Determine the (X, Y) coordinate at the center of the cell enclosing the given text.  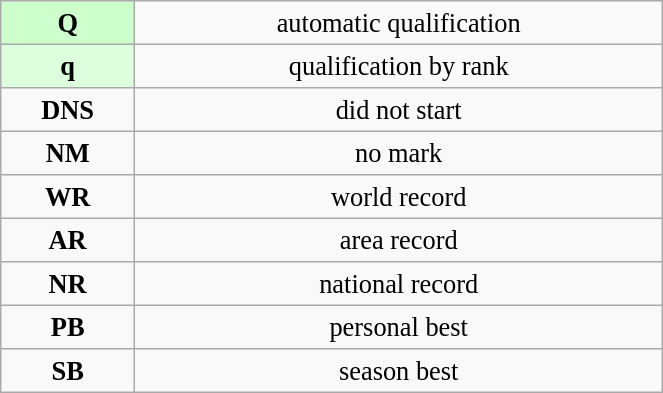
SB (68, 371)
area record (399, 240)
NM (68, 153)
did not start (399, 109)
personal best (399, 327)
automatic qualification (399, 22)
world record (399, 197)
national record (399, 284)
WR (68, 197)
AR (68, 240)
no mark (399, 153)
DNS (68, 109)
PB (68, 327)
season best (399, 371)
qualification by rank (399, 66)
Q (68, 22)
NR (68, 284)
q (68, 66)
